Provide the [X, Y] coordinate of the cell's center where the given text is located.  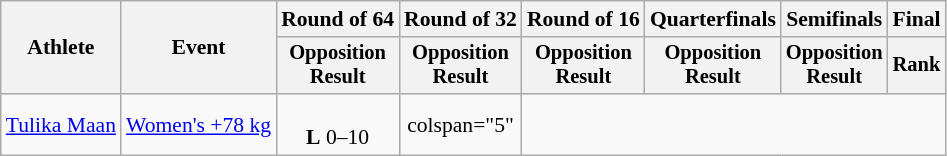
Rank [916, 66]
Semifinals [834, 19]
Tulika Maan [61, 124]
L 0–10 [338, 124]
Round of 32 [460, 19]
Event [198, 48]
Round of 64 [338, 19]
Athlete [61, 48]
colspan="5" [460, 124]
Women's +78 kg [198, 124]
Final [916, 19]
Quarterfinals [713, 19]
Round of 16 [584, 19]
